Extract the [X, Y] coordinate from the center of the cell holding the provided text.  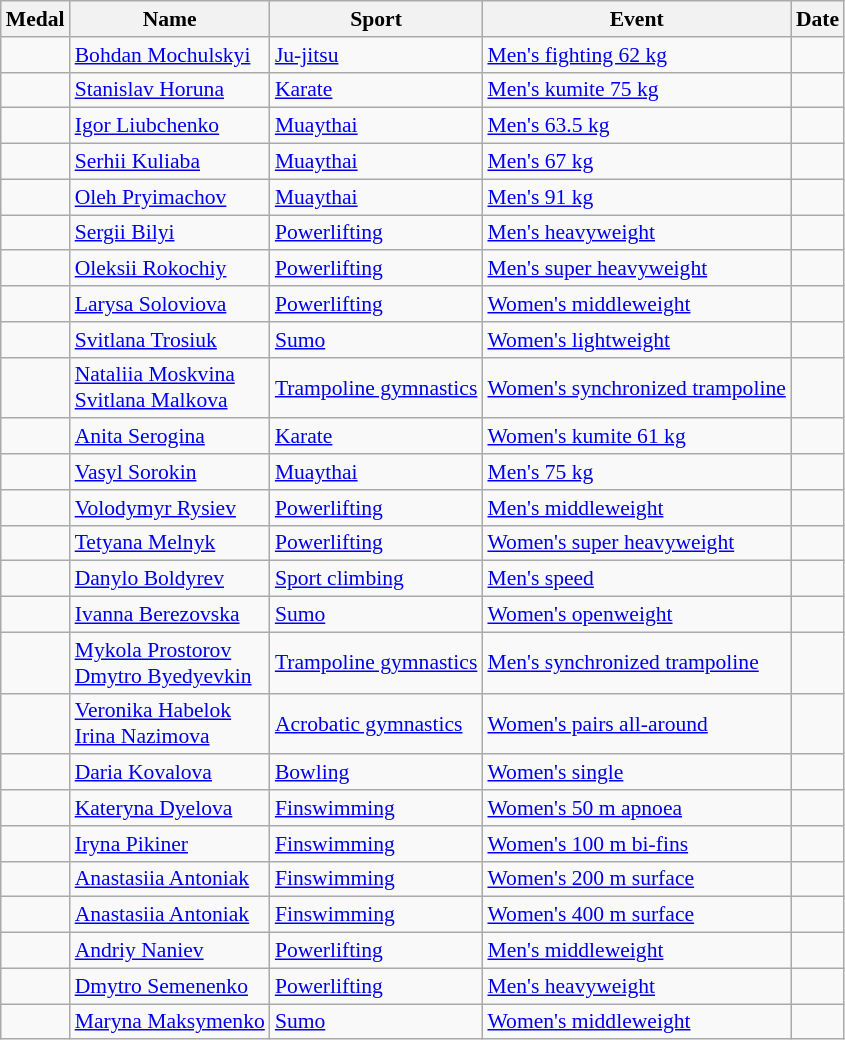
Larysa Soloviova [170, 304]
Bowling [376, 773]
Anita Serogina [170, 437]
Men's super heavyweight [636, 269]
Men's speed [636, 579]
Women's 400 m surface [636, 915]
Men's 63.5 kg [636, 126]
Dmytro Semenenko [170, 986]
Igor Liubchenko [170, 126]
Women's pairs all-around [636, 724]
Sport [376, 19]
Women's 200 m surface [636, 879]
Acrobatic gymnastics [376, 724]
Stanislav Horuna [170, 90]
Women's 50 m apnoea [636, 808]
Women's openweight [636, 615]
Medal [36, 19]
Kateryna Dyelova [170, 808]
Women's lightweight [636, 340]
Women's 100 m bi-fins [636, 844]
Event [636, 19]
Vasyl Sorokin [170, 472]
Women's synchronized trampoline [636, 388]
Andriy Naniev [170, 951]
Men's 67 kg [636, 162]
Sport climbing [376, 579]
Date [818, 19]
Nataliia MoskvinaSvitlana Malkova [170, 388]
Men's synchronized trampoline [636, 662]
Women's super heavyweight [636, 543]
Women's single [636, 773]
Oleksii Rokochiy [170, 269]
Ivanna Berezovska [170, 615]
Mykola ProstorovDmytro Byedyevkin [170, 662]
Bohdan Mochulskyi [170, 55]
Men's kumite 75 kg [636, 90]
Serhii Kuliaba [170, 162]
Veronika HabelokIrina Nazimova [170, 724]
Iryna Pikiner [170, 844]
Volodymyr Rysiev [170, 508]
Sergii Bilyi [170, 233]
Tetyana Melnyk [170, 543]
Maryna Maksymenko [170, 1022]
Svitlana Trosiuk [170, 340]
Men's 91 kg [636, 197]
Oleh Pryimachov [170, 197]
Ju-jitsu [376, 55]
Daria Kovalova [170, 773]
Danylo Boldyrev [170, 579]
Men's fighting 62 kg [636, 55]
Women's kumite 61 kg [636, 437]
Name [170, 19]
Men's 75 kg [636, 472]
